Determine the (X, Y) coordinate at the center of the cell enclosing the given text.  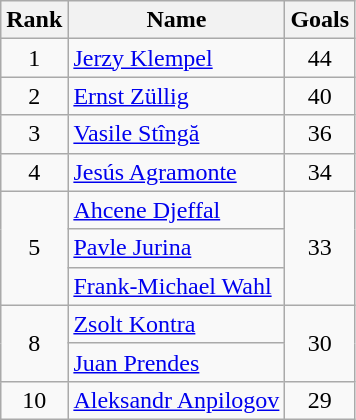
8 (34, 343)
34 (320, 172)
Aleksandr Anpilogov (176, 400)
Rank (34, 20)
33 (320, 248)
44 (320, 58)
Ernst Züllig (176, 96)
Goals (320, 20)
Pavle Jurina (176, 248)
29 (320, 400)
1 (34, 58)
5 (34, 248)
30 (320, 343)
Vasile Stîngă (176, 134)
Ahcene Djeffal (176, 210)
3 (34, 134)
Frank-Michael Wahl (176, 286)
36 (320, 134)
4 (34, 172)
10 (34, 400)
Zsolt Kontra (176, 324)
Jerzy Klempel (176, 58)
Name (176, 20)
40 (320, 96)
Jesús Agramonte (176, 172)
2 (34, 96)
Juan Prendes (176, 362)
